Pinpoint the cell where the given text exists, returning its (x, y) midpoint coordinate. 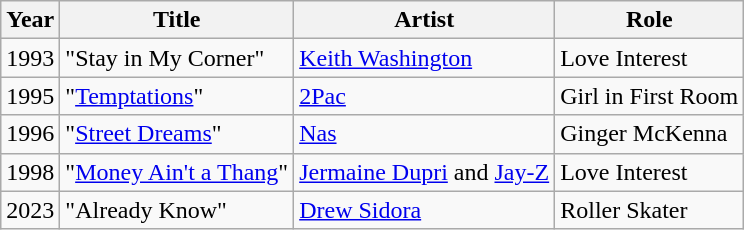
Role (650, 20)
Roller Skater (650, 210)
Jermaine Dupri and Jay-Z (424, 172)
Year (30, 20)
2Pac (424, 96)
"Money Ain't a Thang" (177, 172)
"Street Dreams" (177, 134)
2023 (30, 210)
1993 (30, 58)
Nas (424, 134)
"Stay in My Corner" (177, 58)
1995 (30, 96)
"Temptations" (177, 96)
Title (177, 20)
1996 (30, 134)
Keith Washington (424, 58)
"Already Know" (177, 210)
Ginger McKenna (650, 134)
1998 (30, 172)
Drew Sidora (424, 210)
Artist (424, 20)
Girl in First Room (650, 96)
